Pinpoint the cell where the given text exists, returning its [X, Y] midpoint coordinate. 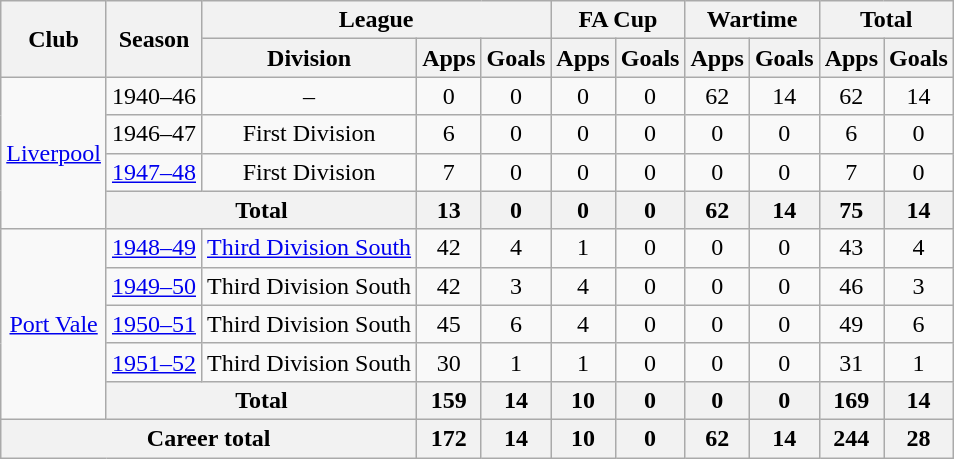
1948–49 [154, 248]
13 [449, 210]
49 [851, 324]
159 [449, 400]
28 [919, 438]
31 [851, 362]
Career total [209, 438]
Wartime [752, 20]
43 [851, 248]
League [376, 20]
1950–51 [154, 324]
244 [851, 438]
169 [851, 400]
Liverpool [54, 153]
Port Vale [54, 324]
1940–46 [154, 96]
Season [154, 39]
172 [449, 438]
30 [449, 362]
75 [851, 210]
1951–52 [154, 362]
Division [310, 58]
FA Cup [618, 20]
45 [449, 324]
1946–47 [154, 134]
1949–50 [154, 286]
46 [851, 286]
1947–48 [154, 172]
– [310, 96]
Club [54, 39]
